Pinpoint the cell where the given text exists, returning its (x, y) midpoint coordinate. 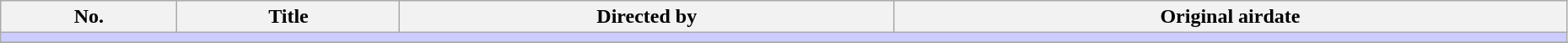
Directed by (647, 17)
Original airdate (1230, 17)
Title (288, 17)
No. (89, 17)
